For the text-containing cell, return its midpoint in (X, Y) coordinate format. 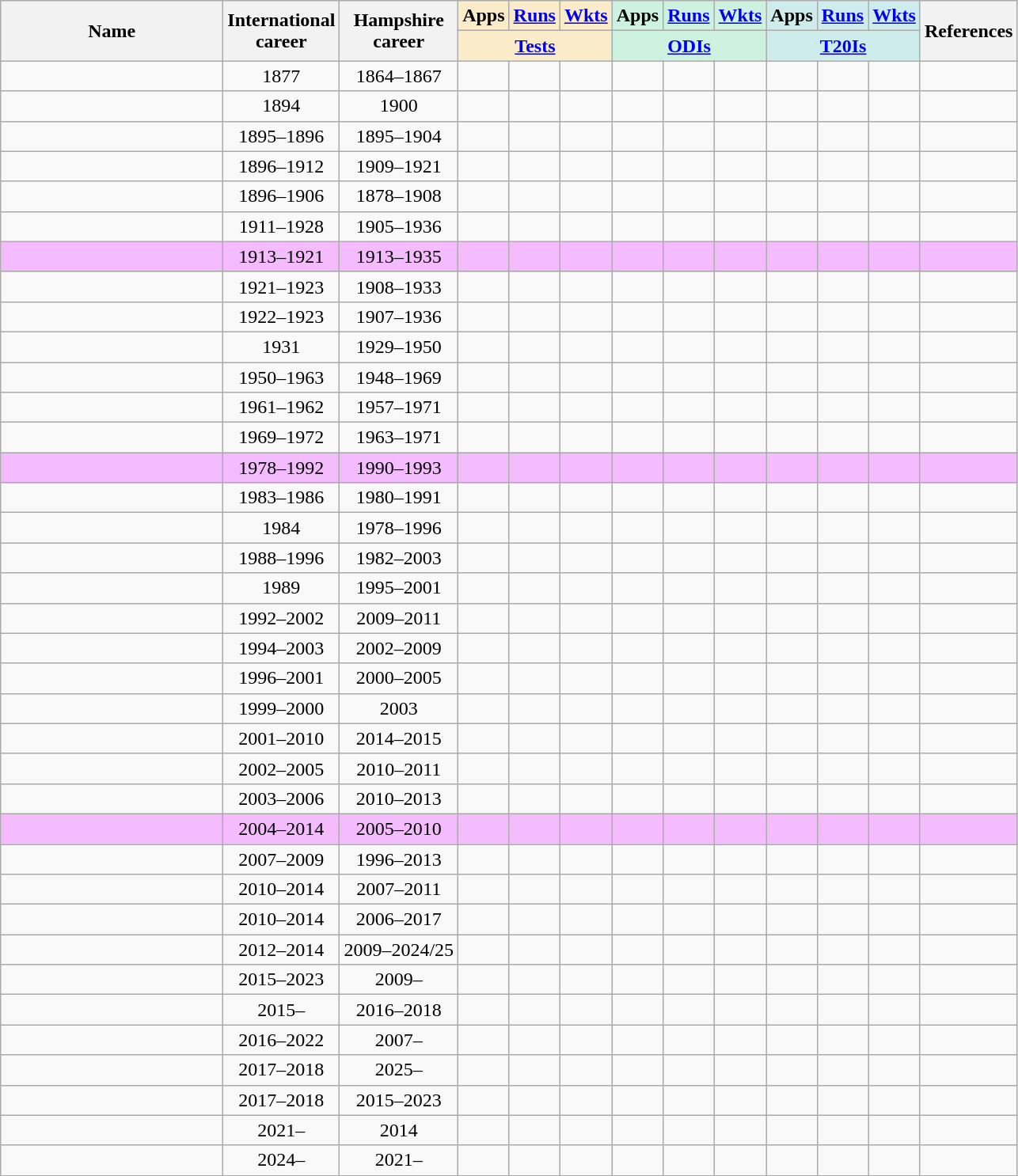
1877 (282, 76)
2002–2005 (282, 768)
2009– (399, 980)
1969–1972 (282, 438)
1922–1923 (282, 317)
2014–2015 (399, 738)
2005–2010 (399, 829)
1999–2000 (282, 708)
2007–2009 (282, 859)
2004–2014 (282, 829)
1908–1933 (399, 286)
1895–1904 (399, 136)
1921–1923 (282, 286)
Internationalcareer (282, 31)
1911–1928 (282, 226)
1950–1963 (282, 377)
Tests (535, 46)
2000–2005 (399, 678)
1864–1867 (399, 76)
2012–2014 (282, 950)
2009–2024/25 (399, 950)
1907–1936 (399, 317)
1990–1993 (399, 468)
References (969, 31)
1982–2003 (399, 558)
1961–1962 (282, 408)
2014 (399, 1130)
1948–1969 (399, 377)
2015– (282, 1010)
1905–1936 (399, 226)
1994–2003 (282, 648)
2007–2011 (399, 890)
1909–1921 (399, 166)
1983–1986 (282, 498)
1995–2001 (399, 588)
2025– (399, 1070)
1878–1908 (399, 196)
1992–2002 (282, 618)
1978–1996 (399, 528)
T20Is (844, 46)
1984 (282, 528)
2006–2017 (399, 920)
Name (112, 31)
2016–2022 (282, 1040)
2010–2011 (399, 768)
1913–1935 (399, 256)
1900 (399, 106)
2002–2009 (399, 648)
1957–1971 (399, 408)
2016–2018 (399, 1010)
1894 (282, 106)
2024– (282, 1160)
1929–1950 (399, 347)
1931 (282, 347)
1996–2001 (282, 678)
1896–1906 (282, 196)
2003–2006 (282, 799)
2003 (399, 708)
1989 (282, 588)
1996–2013 (399, 859)
Hampshirecareer (399, 31)
1896–1912 (282, 166)
2001–2010 (282, 738)
1895–1896 (282, 136)
1913–1921 (282, 256)
1988–1996 (282, 558)
2009–2011 (399, 618)
2010–2013 (399, 799)
1978–1992 (282, 468)
1963–1971 (399, 438)
ODIs (689, 46)
2007– (399, 1040)
1980–1991 (399, 498)
